Locate the cell with the specified text and output its (X, Y) center coordinate. 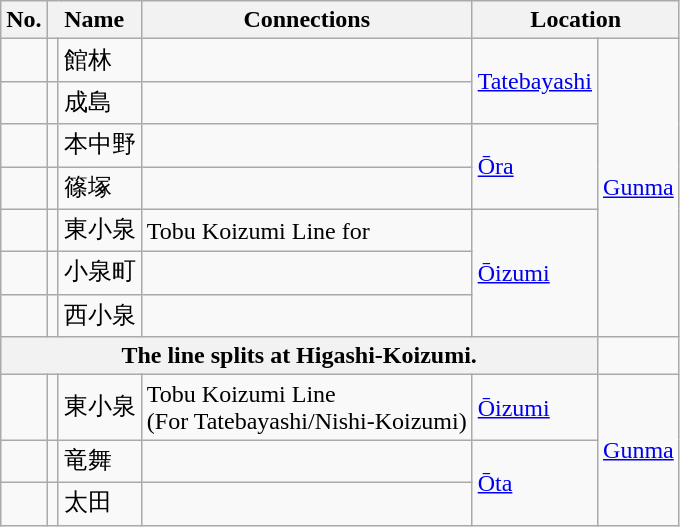
小泉町 (100, 274)
Tobu Koizumi Line(For Tatebayashi/Nishi-Koizumi) (306, 408)
太田 (100, 504)
Name (94, 20)
成島 (100, 102)
館林 (100, 60)
The line splits at Higashi-Koizumi. (300, 356)
Ōra (534, 166)
篠塚 (100, 188)
Location (576, 20)
Connections (306, 20)
Tatebayashi (534, 82)
Ōta (534, 482)
本中野 (100, 146)
西小泉 (100, 316)
No. (24, 20)
Tobu Koizumi Line for (306, 230)
竜舞 (100, 462)
